Detect which cell encompasses the target text, then output its [X, Y] center coordinate. 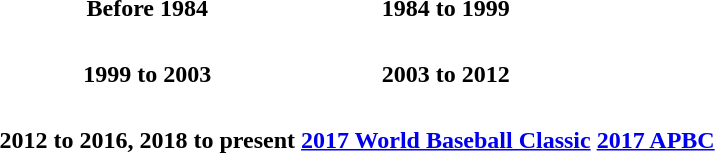
2003 to 2012 [446, 74]
